Determine the [x, y] coordinate at the center of the cell enclosing the given text.  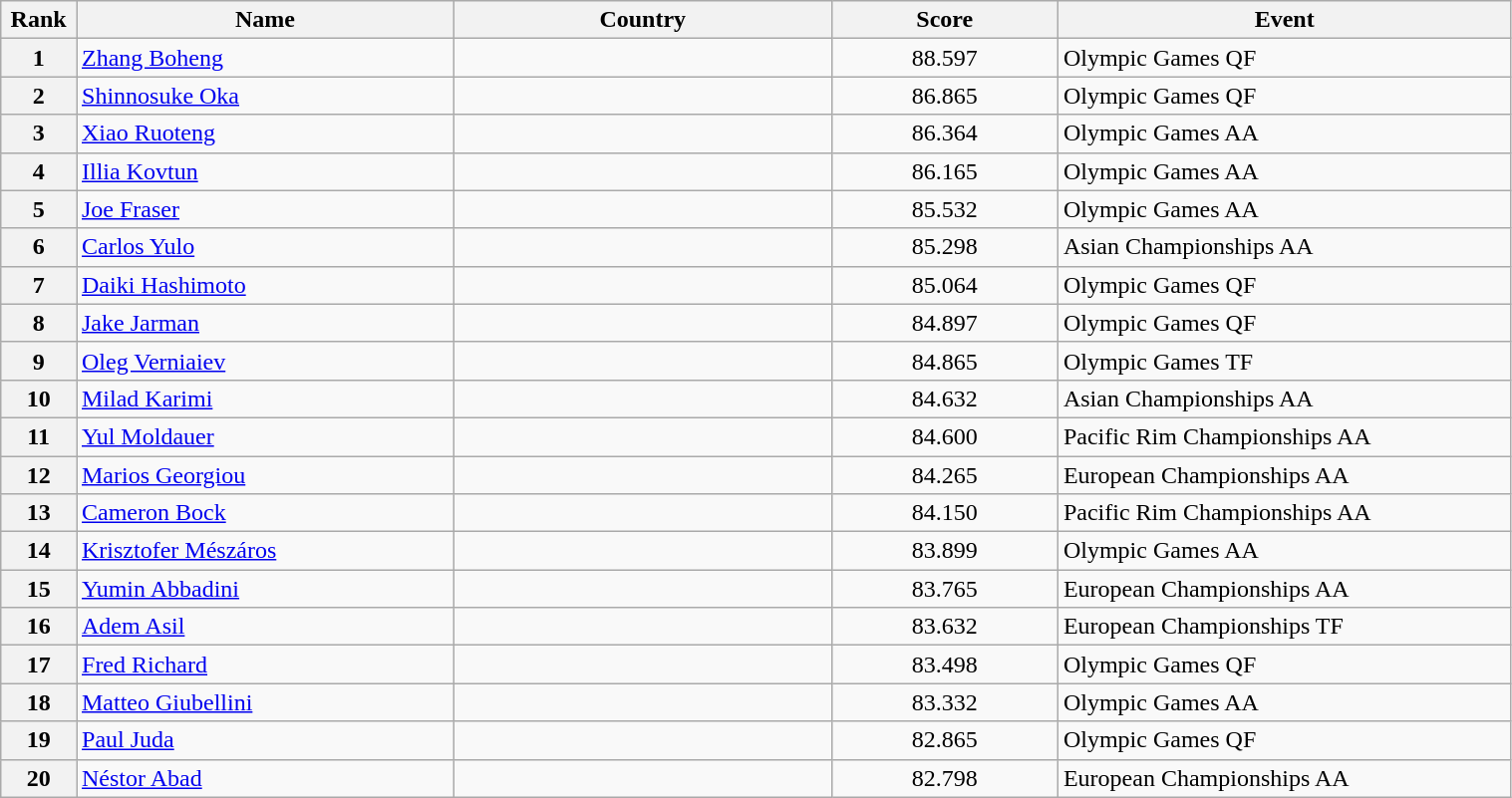
Shinnosuke Oka [265, 96]
83.632 [945, 627]
18 [39, 702]
86.364 [945, 133]
88.597 [945, 58]
86.865 [945, 96]
13 [39, 513]
Cameron Bock [265, 513]
10 [39, 399]
Oleg Verniaiev [265, 361]
Olympic Games TF [1284, 361]
9 [39, 361]
82.865 [945, 740]
Matteo Giubellini [265, 702]
8 [39, 323]
Fred Richard [265, 665]
Score [945, 20]
Country [642, 20]
7 [39, 285]
5 [39, 209]
84.150 [945, 513]
Name [265, 20]
85.298 [945, 247]
84.265 [945, 475]
83.332 [945, 702]
Adem Asil [265, 627]
Krisztofer Mészáros [265, 551]
12 [39, 475]
84.865 [945, 361]
6 [39, 247]
European Championships TF [1284, 627]
14 [39, 551]
Joe Fraser [265, 209]
Illia Kovtun [265, 171]
Rank [39, 20]
Marios Georgiou [265, 475]
11 [39, 436]
Event [1284, 20]
83.899 [945, 551]
20 [39, 778]
1 [39, 58]
84.600 [945, 436]
83.765 [945, 589]
17 [39, 665]
Daiki Hashimoto [265, 285]
82.798 [945, 778]
83.498 [945, 665]
Yumin Abbadini [265, 589]
2 [39, 96]
Paul Juda [265, 740]
85.532 [945, 209]
Zhang Boheng [265, 58]
Milad Karimi [265, 399]
84.632 [945, 399]
86.165 [945, 171]
Jake Jarman [265, 323]
Néstor Abad [265, 778]
85.064 [945, 285]
Xiao Ruoteng [265, 133]
84.897 [945, 323]
3 [39, 133]
4 [39, 171]
19 [39, 740]
Yul Moldauer [265, 436]
16 [39, 627]
Carlos Yulo [265, 247]
15 [39, 589]
